For the text-containing cell, return its midpoint in [x, y] coordinate format. 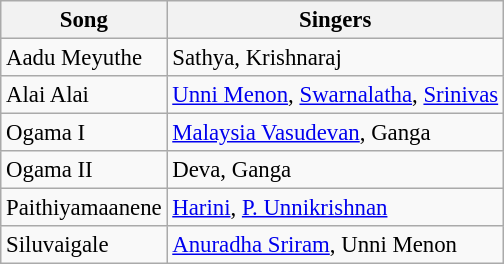
Siluvaigale [84, 245]
Paithiyamaanene [84, 208]
Aadu Meyuthe [84, 58]
Sathya, Krishnaraj [335, 58]
Harini, P. Unnikrishnan [335, 208]
Ogama II [84, 170]
Ogama I [84, 133]
Malaysia Vasudevan, Ganga [335, 133]
Anuradha Sriram, Unni Menon [335, 245]
Song [84, 20]
Deva, Ganga [335, 170]
Unni Menon, Swarnalatha, Srinivas [335, 95]
Singers [335, 20]
Alai Alai [84, 95]
